Determine the (X, Y) coordinate at the center of the cell enclosing the given text.  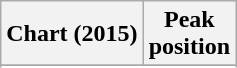
Peakposition (189, 34)
Chart (2015) (72, 34)
